Scan for the cell matching the given text and deliver its (X, Y) coordinate at center. 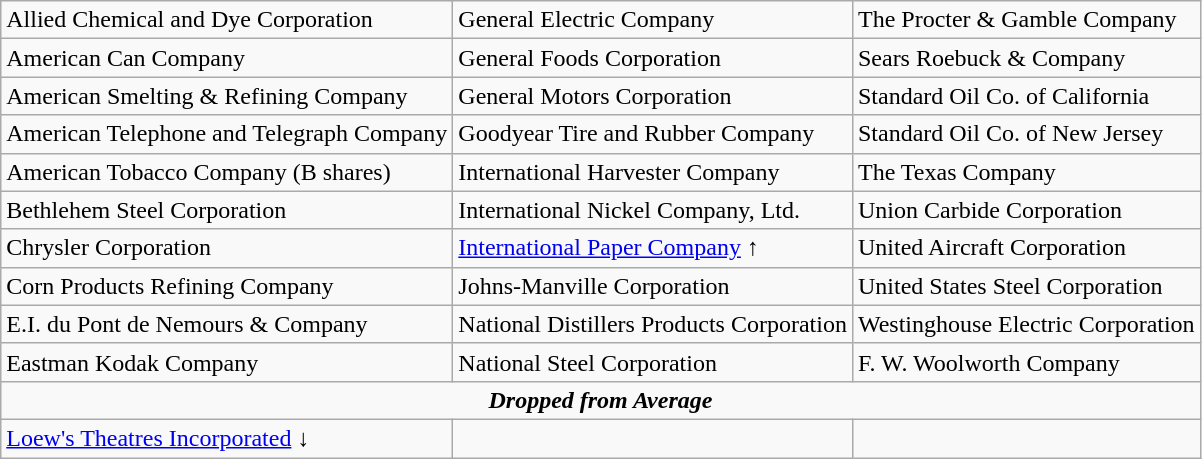
Corn Products Refining Company (227, 286)
National Steel Corporation (653, 362)
Chrysler Corporation (227, 248)
General Motors Corporation (653, 96)
Union Carbide Corporation (1026, 210)
The Procter & Gamble Company (1026, 20)
The Texas Company (1026, 172)
Bethlehem Steel Corporation (227, 210)
Goodyear Tire and Rubber Company (653, 134)
F. W. Woolworth Company (1026, 362)
Sears Roebuck & Company (1026, 58)
International Nickel Company, Ltd. (653, 210)
Eastman Kodak Company (227, 362)
Dropped from Average (600, 400)
United States Steel Corporation (1026, 286)
General Foods Corporation (653, 58)
Johns-Manville Corporation (653, 286)
Standard Oil Co. of New Jersey (1026, 134)
United Aircraft Corporation (1026, 248)
International Harvester Company (653, 172)
American Telephone and Telegraph Company (227, 134)
Westinghouse Electric Corporation (1026, 324)
American Tobacco Company (B shares) (227, 172)
E.I. du Pont de Nemours & Company (227, 324)
International Paper Company ↑ (653, 248)
Loew's Theatres Incorporated ↓ (227, 438)
National Distillers Products Corporation (653, 324)
Allied Chemical and Dye Corporation (227, 20)
American Can Company (227, 58)
General Electric Company (653, 20)
American Smelting & Refining Company (227, 96)
Standard Oil Co. of California (1026, 96)
